Locate the cell with the specified text and output its [x, y] center coordinate. 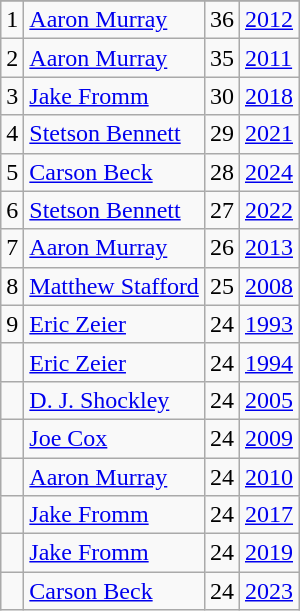
2019 [268, 553]
2 [12, 58]
2010 [268, 477]
29 [222, 134]
2017 [268, 515]
7 [12, 248]
3 [12, 96]
1 [12, 20]
D. J. Shockley [114, 400]
2024 [268, 172]
27 [222, 210]
6 [12, 210]
9 [12, 324]
1993 [268, 324]
2018 [268, 96]
4 [12, 134]
25 [222, 286]
5 [12, 172]
2008 [268, 286]
26 [222, 248]
28 [222, 172]
2013 [268, 248]
Joe Cox [114, 438]
2005 [268, 400]
8 [12, 286]
35 [222, 58]
2009 [268, 438]
1994 [268, 362]
2023 [268, 591]
30 [222, 96]
2022 [268, 210]
36 [222, 20]
2021 [268, 134]
2012 [268, 20]
Matthew Stafford [114, 286]
2011 [268, 58]
